Scan for the cell matching the given text and deliver its [X, Y] coordinate at center. 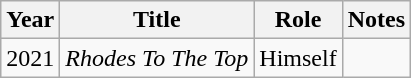
Himself [298, 58]
Rhodes To The Top [157, 58]
Year [30, 20]
Notes [376, 20]
Role [298, 20]
Title [157, 20]
2021 [30, 58]
